Locate the cell with the specified text and output its [X, Y] center coordinate. 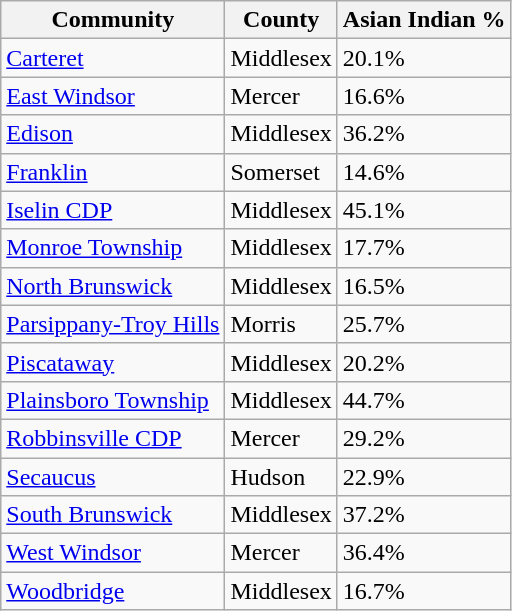
Hudson [281, 477]
West Windsor [113, 553]
20.2% [424, 362]
Morris [281, 324]
Secaucus [113, 477]
20.1% [424, 58]
37.2% [424, 515]
Robbinsville CDP [113, 438]
36.2% [424, 134]
16.6% [424, 96]
Iselin CDP [113, 210]
16.5% [424, 286]
16.7% [424, 591]
29.2% [424, 438]
44.7% [424, 400]
22.9% [424, 477]
17.7% [424, 248]
East Windsor [113, 96]
North Brunswick [113, 286]
Woodbridge [113, 591]
36.4% [424, 553]
Piscataway [113, 362]
Parsippany-Troy Hills [113, 324]
Monroe Township [113, 248]
Somerset [281, 172]
25.7% [424, 324]
Plainsboro Township [113, 400]
14.6% [424, 172]
Community [113, 20]
Edison [113, 134]
45.1% [424, 210]
Franklin [113, 172]
County [281, 20]
Asian Indian % [424, 20]
Carteret [113, 58]
South Brunswick [113, 515]
